Locate the cell with the specified text and output its [x, y] center coordinate. 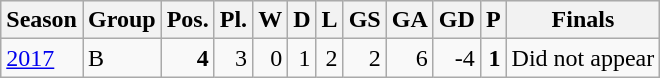
GA [410, 20]
4 [188, 58]
L [330, 20]
-4 [456, 58]
Pl. [233, 20]
0 [270, 58]
Group [122, 20]
2017 [42, 58]
Season [42, 20]
GS [364, 20]
P [493, 20]
D [302, 20]
3 [233, 58]
6 [410, 58]
Finals [583, 20]
W [270, 20]
Did not appear [583, 58]
B [122, 58]
GD [456, 20]
Pos. [188, 20]
